Detect which cell encompasses the target text, then output its (x, y) center coordinate. 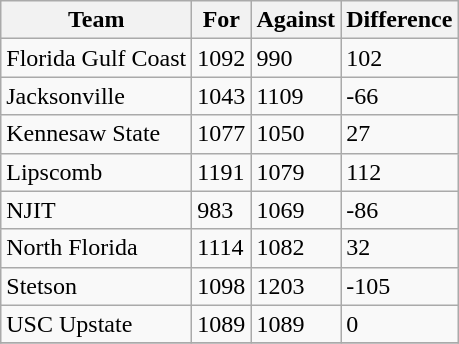
Florida Gulf Coast (96, 58)
Stetson (96, 286)
-66 (400, 96)
Lipscomb (96, 172)
0 (400, 324)
For (222, 20)
1079 (296, 172)
Jacksonville (96, 96)
1109 (296, 96)
1050 (296, 134)
North Florida (96, 248)
983 (222, 210)
Kennesaw State (96, 134)
-105 (400, 286)
1077 (222, 134)
27 (400, 134)
102 (400, 58)
USC Upstate (96, 324)
1098 (222, 286)
-86 (400, 210)
1043 (222, 96)
1082 (296, 248)
32 (400, 248)
112 (400, 172)
Team (96, 20)
1203 (296, 286)
NJIT (96, 210)
1069 (296, 210)
1114 (222, 248)
1092 (222, 58)
1191 (222, 172)
Against (296, 20)
Difference (400, 20)
990 (296, 58)
